Output the [x, y] coordinate of the center of the cell containing the given text.  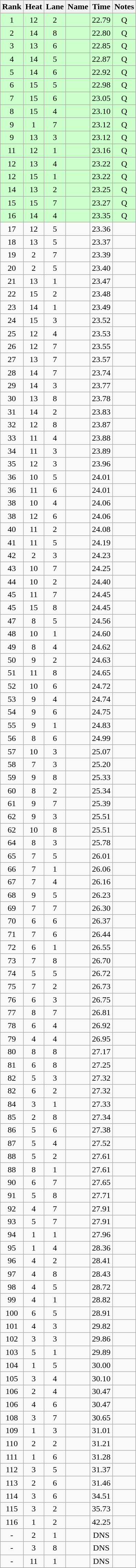
23.49 [101, 307]
77 [12, 1013]
23.88 [101, 438]
49 [12, 647]
41 [12, 542]
Heat [34, 7]
29 [12, 386]
22.92 [101, 72]
30 [12, 399]
74 [12, 973]
90 [12, 1182]
116 [12, 1522]
60 [12, 790]
112 [12, 1470]
27.17 [101, 1052]
28.91 [101, 1313]
26.30 [101, 908]
23.55 [101, 346]
33 [12, 438]
30.65 [101, 1418]
23.48 [101, 294]
23.36 [101, 229]
24.23 [101, 555]
24.72 [101, 686]
Lane [55, 7]
80 [12, 1052]
24.99 [101, 738]
114 [12, 1496]
66 [12, 869]
73 [12, 960]
23.47 [101, 281]
24.75 [101, 712]
27.33 [101, 1104]
24.74 [101, 699]
81 [12, 1065]
115 [12, 1509]
16 [12, 216]
23.53 [101, 333]
67 [12, 882]
29.86 [101, 1339]
78 [12, 1026]
50 [12, 660]
25.78 [101, 843]
29.82 [101, 1326]
48 [12, 634]
65 [12, 856]
27.71 [101, 1195]
26.73 [101, 986]
57 [12, 751]
43 [12, 568]
22.85 [101, 46]
94 [12, 1235]
71 [12, 934]
23.96 [101, 464]
29.89 [101, 1352]
35 [12, 464]
23.89 [101, 451]
93 [12, 1222]
27.96 [101, 1235]
91 [12, 1195]
28 [12, 372]
26.16 [101, 882]
100 [12, 1313]
20 [12, 268]
26.23 [101, 895]
44 [12, 582]
24.62 [101, 647]
34 [12, 451]
Time [101, 7]
98 [12, 1287]
23.78 [101, 399]
113 [12, 1483]
24.19 [101, 542]
85 [12, 1117]
51 [12, 673]
23.25 [101, 190]
26.37 [101, 921]
61 [12, 804]
23.16 [101, 150]
31 [12, 412]
27.52 [101, 1143]
26.44 [101, 934]
24.08 [101, 529]
42 [12, 555]
28.43 [101, 1274]
21 [12, 281]
25.39 [101, 804]
26.55 [101, 947]
109 [12, 1431]
23.39 [101, 255]
102 [12, 1339]
19 [12, 255]
76 [12, 1000]
26 [12, 346]
55 [12, 725]
53 [12, 699]
23.35 [101, 216]
95 [12, 1248]
28.41 [101, 1261]
110 [12, 1444]
56 [12, 738]
79 [12, 1039]
99 [12, 1300]
87 [12, 1143]
23.74 [101, 372]
52 [12, 686]
26.92 [101, 1026]
28.36 [101, 1248]
23.10 [101, 111]
108 [12, 1418]
34.51 [101, 1496]
23.52 [101, 320]
24.83 [101, 725]
23.87 [101, 425]
86 [12, 1130]
23 [12, 307]
26.75 [101, 1000]
32 [12, 425]
42.25 [101, 1522]
31.46 [101, 1483]
24.40 [101, 582]
26.81 [101, 1013]
18 [12, 242]
22.87 [101, 59]
92 [12, 1208]
22 [12, 294]
72 [12, 947]
31.21 [101, 1444]
23.77 [101, 386]
27.25 [101, 1065]
26.70 [101, 960]
Name [78, 7]
22.98 [101, 85]
75 [12, 986]
58 [12, 764]
69 [12, 908]
103 [12, 1352]
26.06 [101, 869]
28.72 [101, 1287]
23.57 [101, 359]
Notes [124, 7]
31.01 [101, 1431]
28.82 [101, 1300]
24.56 [101, 621]
22.79 [101, 20]
22.80 [101, 33]
26.01 [101, 856]
47 [12, 621]
27.65 [101, 1182]
25.07 [101, 751]
25.34 [101, 790]
26.95 [101, 1039]
31.28 [101, 1457]
101 [12, 1326]
27 [12, 359]
30.00 [101, 1365]
40 [12, 529]
Rank [12, 7]
27.38 [101, 1130]
25.33 [101, 777]
84 [12, 1104]
23.05 [101, 98]
25.20 [101, 764]
24.25 [101, 568]
104 [12, 1365]
24.63 [101, 660]
30.10 [101, 1378]
23.37 [101, 242]
24.65 [101, 673]
111 [12, 1457]
35.73 [101, 1509]
64 [12, 843]
59 [12, 777]
25 [12, 333]
23.27 [101, 203]
23.83 [101, 412]
17 [12, 229]
97 [12, 1274]
54 [12, 712]
24 [12, 320]
23.40 [101, 268]
96 [12, 1261]
31.37 [101, 1470]
24.60 [101, 634]
70 [12, 921]
26.72 [101, 973]
68 [12, 895]
105 [12, 1378]
27.34 [101, 1117]
